Output the [X, Y] coordinate of the center of the cell containing the given text.  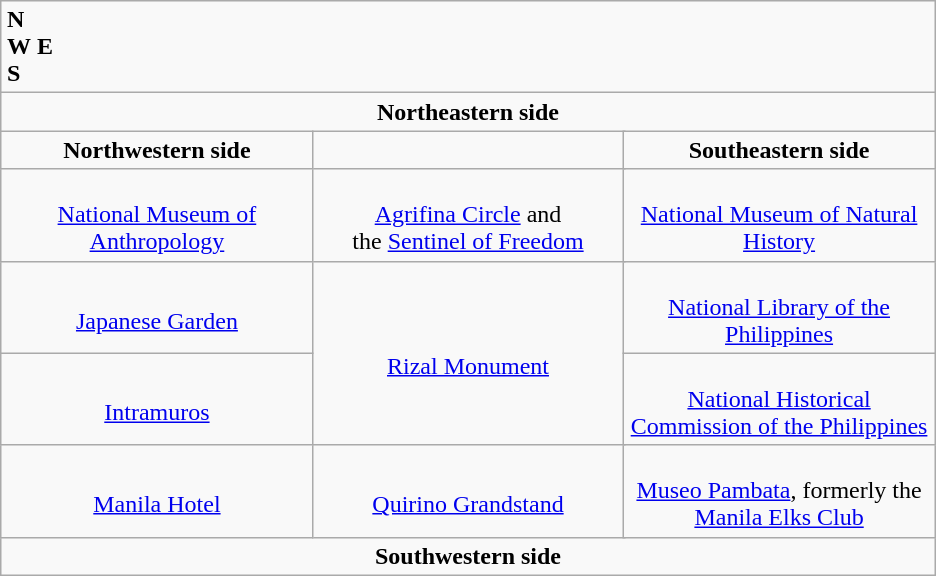
National Museum of Natural History [780, 215]
Quirino Grandstand [468, 491]
Northeastern side [468, 112]
Rizal Monument [468, 353]
Southwestern side [468, 556]
Southeastern side [780, 150]
Museo Pambata, formerly the Manila Elks Club [780, 491]
Japanese Garden [156, 307]
Agrifina Circle and the Sentinel of Freedom [468, 215]
Intramuros [156, 399]
National Library of the Philippines [780, 307]
Manila Hotel [156, 491]
National Museum of Anthropology [156, 215]
National Historical Commission of the Philippines [780, 399]
Northwestern side [156, 150]
NW ES [468, 47]
